Find where the given text appears and provide that cell's center as [x, y] coordinate. 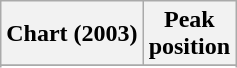
Chart (2003) [72, 34]
Peakposition [189, 34]
